Determine the [x, y] coordinate at the center of the cell enclosing the given text.  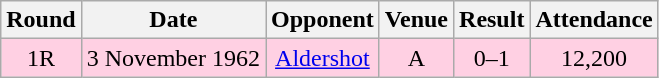
Attendance [594, 20]
Aldershot [323, 58]
Venue [416, 20]
Result [492, 20]
Round [41, 20]
0–1 [492, 58]
12,200 [594, 58]
Opponent [323, 20]
Date [173, 20]
3 November 1962 [173, 58]
1R [41, 58]
A [416, 58]
